Detect which cell encompasses the target text, then output its (x, y) center coordinate. 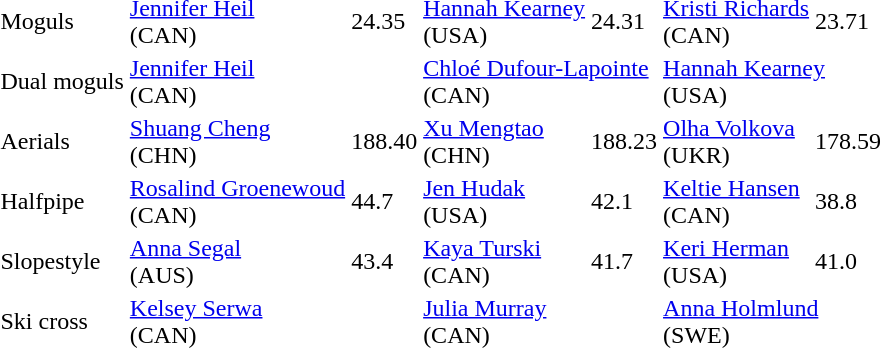
44.7 (384, 202)
Jennifer Heil (CAN) (273, 82)
188.40 (384, 142)
188.23 (624, 142)
Chloé Dufour-Lapointe (CAN) (540, 82)
Anna Segal (AUS) (237, 262)
41.7 (624, 262)
Rosalind Groenewoud (CAN) (237, 202)
Jen Hudak (USA) (504, 202)
Xu Mengtao (CHN) (504, 142)
Keri Herman (USA) (736, 262)
42.1 (624, 202)
43.4 (384, 262)
Olha Volkova (UKR) (736, 142)
Shuang Cheng (CHN) (237, 142)
Kaya Turski (CAN) (504, 262)
Keltie Hansen (CAN) (736, 202)
